Detect which cell encompasses the target text, then output its [X, Y] center coordinate. 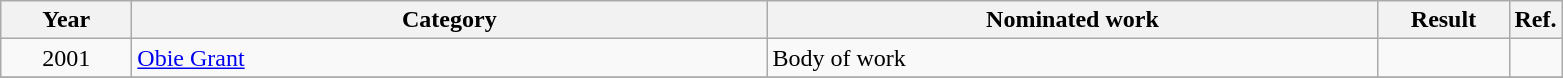
Year [66, 20]
Result [1444, 20]
Body of work [1072, 58]
Nominated work [1072, 20]
Ref. [1536, 20]
Obie Grant [450, 58]
Category [450, 20]
2001 [66, 58]
